Locate the cell with the specified text and output its (X, Y) center coordinate. 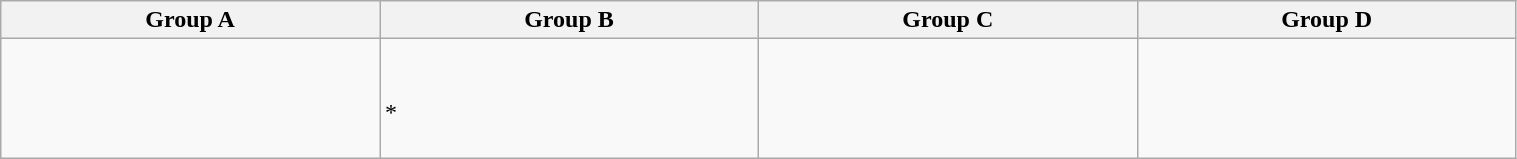
* (570, 98)
Group C (948, 20)
Group D (1326, 20)
Group B (570, 20)
Group A (190, 20)
